Scan for the cell matching the given text and deliver its (x, y) coordinate at center. 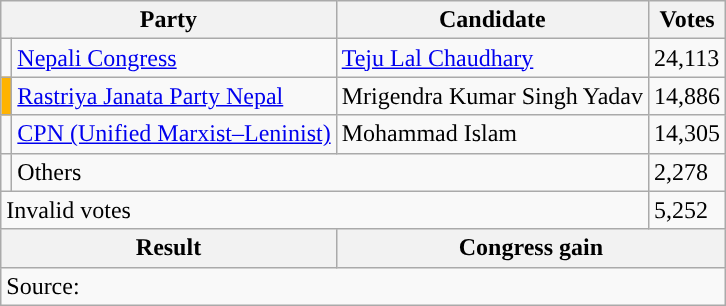
Votes (688, 20)
Nepali Congress (174, 58)
5,252 (688, 210)
14,886 (688, 96)
Mohammad Islam (492, 134)
14,305 (688, 134)
2,278 (688, 172)
Candidate (492, 20)
CPN (Unified Marxist–Leninist) (174, 134)
Mrigendra Kumar Singh Yadav (492, 96)
Congress gain (530, 248)
Teju Lal Chaudhary (492, 58)
Invalid votes (325, 210)
Result (168, 248)
Party (168, 20)
24,113 (688, 58)
Rastriya Janata Party Nepal (174, 96)
Others (330, 172)
Source: (364, 286)
